Capture the cell that displays the provided text and extract its (X, Y) central coordinate. 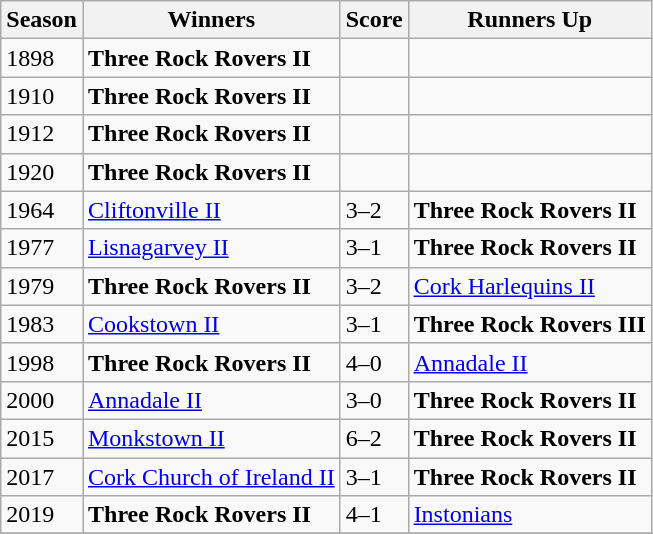
2017 (42, 477)
Three Rock Rovers III (530, 324)
1977 (42, 248)
1898 (42, 58)
Cliftonville II (211, 210)
Lisnagarvey II (211, 248)
1998 (42, 362)
Cookstown II (211, 324)
Cork Church of Ireland II (211, 477)
1910 (42, 96)
2000 (42, 400)
4–0 (374, 362)
1964 (42, 210)
Runners Up (530, 20)
1920 (42, 172)
4–1 (374, 515)
2019 (42, 515)
1983 (42, 324)
Monkstown II (211, 438)
Score (374, 20)
Instonians (530, 515)
6–2 (374, 438)
3–0 (374, 400)
1912 (42, 134)
Winners (211, 20)
Season (42, 20)
2015 (42, 438)
1979 (42, 286)
Cork Harlequins II (530, 286)
